Output the (X, Y) coordinate of the center of the cell containing the given text.  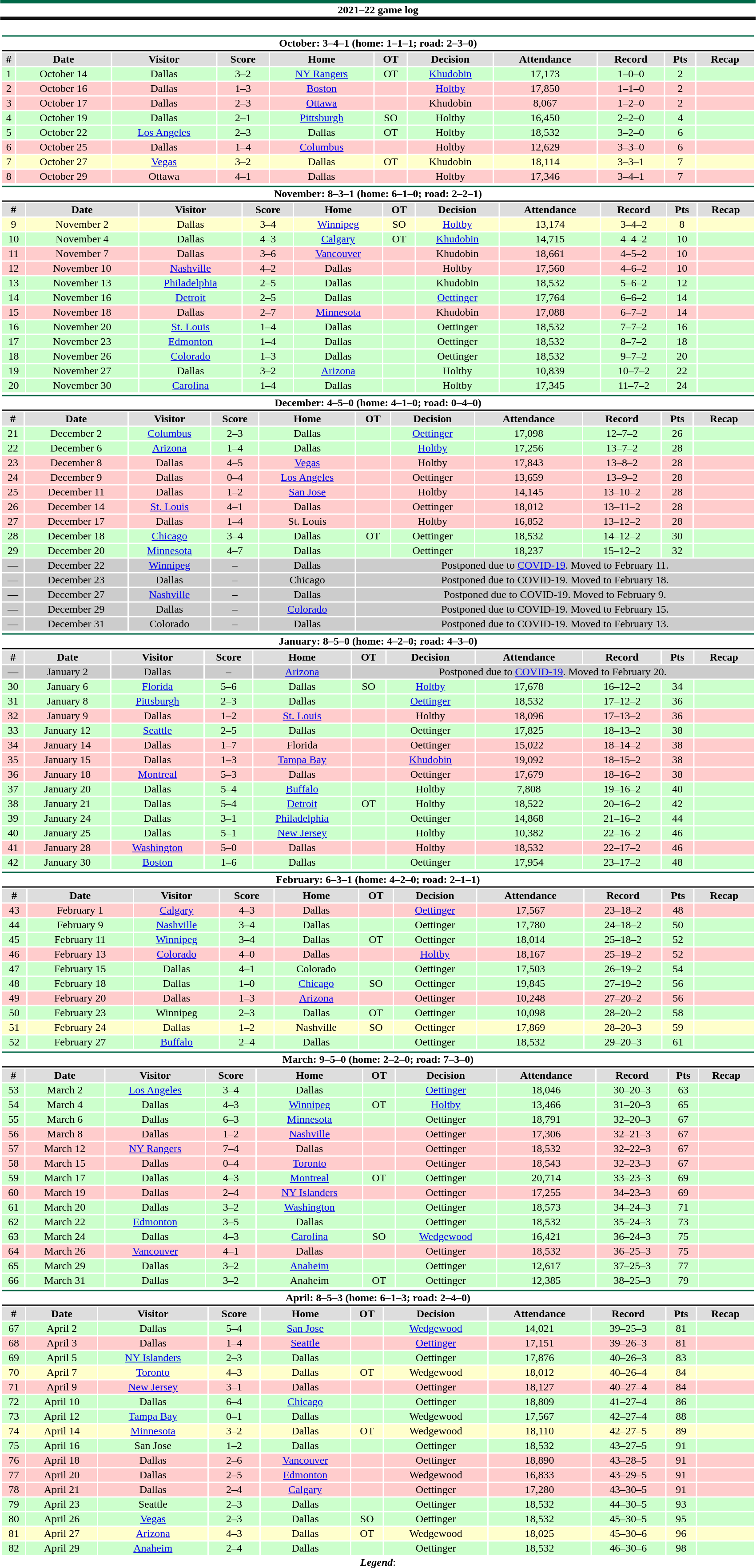
November: 8–3–1 (home: 6–1–0; road: 2–2–1) (378, 194)
2021–22 game log (378, 10)
17,346 (545, 176)
31–20–3 (632, 1105)
April 14 (62, 1431)
13 (13, 283)
19,092 (529, 760)
December 27 (76, 594)
7–4 (231, 1148)
December 29 (76, 610)
October 22 (64, 133)
15,022 (529, 745)
15–12–2 (622, 551)
October 14 (64, 74)
40–26–4 (628, 1372)
18,167 (530, 954)
24–18–2 (623, 925)
10,098 (530, 1013)
43–29–5 (628, 1475)
32–22–3 (632, 1148)
13,466 (546, 1105)
April 12 (62, 1417)
December 11 (76, 492)
14,021 (539, 1329)
66 (13, 1281)
November 10 (82, 269)
18,791 (546, 1119)
43–30–5 (628, 1489)
5–3 (228, 775)
April 18 (62, 1460)
January 24 (68, 818)
55 (13, 1119)
3 (9, 103)
March 12 (65, 1148)
18,543 (546, 1164)
December 22 (76, 565)
21–16–2 (622, 818)
27–20–2 (623, 998)
Postponed due to COVID-19. Moved to February 9. (555, 594)
18,025 (539, 1534)
January 6 (68, 687)
13,174 (550, 224)
January 30 (68, 863)
78 (13, 1489)
November 2 (82, 224)
17,151 (539, 1343)
9 (13, 224)
22–17–2 (622, 847)
17,306 (546, 1134)
45–30–5 (628, 1519)
16,833 (539, 1475)
23 (12, 463)
February 18 (80, 983)
17,173 (545, 74)
March 24 (65, 1236)
January 15 (68, 760)
12,629 (545, 147)
38–25–3 (632, 1281)
March 19 (65, 1193)
18,522 (529, 804)
18,661 (550, 253)
17,345 (550, 386)
April: 8–5–3 (home: 6–1–3; road: 2–4–0) (378, 1298)
17,679 (529, 775)
1–7 (228, 745)
34–23–3 (632, 1193)
26–19–2 (623, 969)
2–2–0 (631, 118)
13–9–2 (622, 477)
33–23–3 (632, 1178)
4–4–2 (634, 239)
3–5 (231, 1222)
3–2–0 (631, 133)
April 29 (62, 1548)
18,127 (539, 1387)
18–13–2 (622, 730)
8–7–2 (634, 341)
60 (13, 1193)
4–5–2 (634, 253)
25–18–2 (623, 940)
17,764 (550, 298)
23–17–2 (622, 863)
March 6 (65, 1119)
Postponed due to COVID-19. Moved to February 13. (555, 624)
35 (13, 760)
November 4 (82, 239)
17–12–2 (622, 701)
82 (13, 1548)
83 (681, 1358)
49 (14, 998)
January 20 (68, 789)
February 13 (80, 954)
April 10 (62, 1402)
April 5 (62, 1358)
7–7–2 (634, 327)
10,382 (529, 833)
17,280 (539, 1489)
14,715 (550, 239)
January 2 (68, 672)
6–3 (231, 1119)
January 8 (68, 701)
January 25 (68, 833)
37–25–3 (632, 1266)
76 (13, 1460)
13–8–2 (622, 463)
November 20 (82, 327)
January 14 (68, 745)
9–7–2 (634, 356)
Postponed due to COVID-19. Moved to February 20. (553, 672)
10–7–2 (634, 371)
10,248 (530, 998)
89 (681, 1431)
17,256 (529, 448)
11–7–2 (634, 386)
March: 9–5–0 (home: 2–2–0; road: 7–3–0) (378, 1059)
42–27–4 (628, 1417)
20–16–2 (622, 804)
1 (9, 74)
72 (13, 1402)
4–7 (235, 551)
14,868 (529, 818)
April 20 (62, 1475)
March 8 (65, 1134)
March 22 (65, 1222)
95 (681, 1519)
17,088 (550, 312)
18,237 (529, 551)
32–21–3 (632, 1134)
April 2 (62, 1329)
33 (13, 730)
17,503 (530, 969)
18–15–2 (622, 760)
October 27 (64, 162)
February: 6–3–1 (home: 4–2–0; road: 2–1–1) (378, 880)
March 4 (65, 1105)
17,850 (545, 88)
January 28 (68, 847)
February 1 (80, 911)
47 (14, 969)
3–4–1 (631, 176)
28–20–2 (623, 1013)
42–27–5 (628, 1431)
13–10–2 (622, 492)
January 21 (68, 804)
15 (13, 312)
40–26–3 (628, 1358)
1–6 (228, 863)
17,255 (546, 1193)
39 (13, 818)
October 25 (64, 147)
5–1 (228, 833)
17,876 (539, 1358)
April 21 (62, 1489)
41 (13, 847)
44–30–5 (628, 1505)
16,852 (529, 522)
December 23 (76, 580)
December 18 (76, 536)
21 (12, 434)
36–24–3 (632, 1236)
30–20–3 (632, 1090)
36–25–3 (632, 1251)
18,096 (529, 716)
40–27–4 (628, 1387)
6–6–2 (634, 298)
96 (681, 1534)
December 9 (76, 477)
13–11–2 (622, 507)
March 26 (65, 1251)
6–7–2 (634, 312)
45 (14, 940)
January: 8–5–0 (home: 4–2–0; road: 4–3–0) (378, 641)
4–2 (268, 269)
20,714 (546, 1178)
29 (12, 551)
March 15 (65, 1164)
25 (12, 492)
1–1–0 (631, 88)
17,780 (530, 925)
43–28–5 (628, 1460)
February 23 (80, 1013)
18,573 (546, 1207)
22–16–2 (622, 833)
53 (13, 1090)
3–3–1 (631, 162)
November 30 (82, 386)
16,421 (546, 1236)
March 31 (65, 1281)
17,678 (529, 687)
11 (13, 253)
14–12–2 (622, 536)
4–6–2 (634, 269)
10,839 (550, 371)
April 16 (62, 1446)
April 26 (62, 1519)
18,014 (530, 940)
January 18 (68, 775)
13,659 (529, 477)
November 16 (82, 298)
November 13 (82, 283)
4–0 (247, 954)
17,954 (529, 863)
28–20–3 (623, 1028)
5 (9, 133)
80 (13, 1519)
February 20 (80, 998)
17,869 (530, 1028)
18,809 (539, 1402)
34–24–3 (632, 1207)
3–3–0 (631, 147)
70 (13, 1372)
41–27–4 (628, 1402)
13–7–2 (622, 448)
March 2 (65, 1090)
Postponed due to COVID-19. Moved to February 15. (555, 610)
April 9 (62, 1387)
October: 3–4–1 (home: 1–1–1; road: 2–3–0) (378, 44)
35–24–3 (632, 1222)
March 17 (65, 1178)
2–1 (243, 118)
19 (13, 371)
February 9 (80, 925)
12,385 (546, 1281)
December 31 (76, 624)
Postponed due to COVID-19. Moved to February 18. (555, 580)
2–6 (234, 1460)
April 23 (62, 1505)
February 11 (80, 940)
13–12–2 (622, 522)
27 (12, 522)
April 27 (62, 1534)
43 (14, 911)
37 (13, 789)
17–13–2 (622, 716)
16,450 (545, 118)
January 12 (68, 730)
17 (13, 341)
68 (13, 1343)
7,808 (529, 789)
1–0 (247, 983)
December 17 (76, 522)
51 (14, 1028)
January 9 (68, 716)
74 (13, 1431)
December 2 (76, 434)
25–19–2 (623, 954)
1–2–0 (631, 103)
6–4 (234, 1402)
64 (13, 1251)
3–4–2 (634, 224)
April 7 (62, 1372)
5–0 (228, 847)
3–6 (268, 253)
27–19–2 (623, 983)
November 7 (82, 253)
October 29 (64, 176)
November 18 (82, 312)
October 19 (64, 118)
December 14 (76, 507)
18,890 (539, 1460)
12,617 (546, 1266)
46–30–6 (628, 1548)
2–7 (268, 312)
14,145 (529, 492)
February 27 (80, 1042)
December 8 (76, 463)
18,110 (539, 1431)
62 (13, 1222)
1–0–0 (631, 74)
February 15 (80, 969)
October 17 (64, 103)
17,825 (529, 730)
March 29 (65, 1266)
4–5 (235, 463)
February 24 (80, 1028)
April 3 (62, 1343)
45–30–6 (628, 1534)
5–6 (228, 687)
29–20–3 (623, 1042)
43–27–5 (628, 1446)
November 23 (82, 341)
17,843 (529, 463)
18–14–2 (622, 745)
17,560 (550, 269)
86 (681, 1402)
December 20 (76, 551)
March 20 (65, 1207)
88 (681, 1417)
December: 4–5–0 (home: 4–1–0; road: 0–4–0) (378, 403)
19–16–2 (622, 789)
19,845 (530, 983)
November 26 (82, 356)
57 (13, 1148)
October 16 (64, 88)
12–7–2 (622, 434)
23–18–2 (623, 911)
32–23–3 (632, 1164)
17,098 (529, 434)
39–25–3 (628, 1329)
8,067 (545, 103)
November 27 (82, 371)
18,046 (546, 1090)
32–20–3 (632, 1119)
5–6–2 (634, 283)
31 (13, 701)
18–16–2 (622, 775)
18,114 (545, 162)
16–12–2 (622, 687)
39–26–3 (628, 1343)
December 6 (76, 448)
93 (681, 1505)
98 (681, 1548)
0–1 (234, 1417)
Postponed due to COVID-19. Moved to February 11. (555, 565)
